Search for the cell housing the specified text and yield its (x, y) center coordinate. 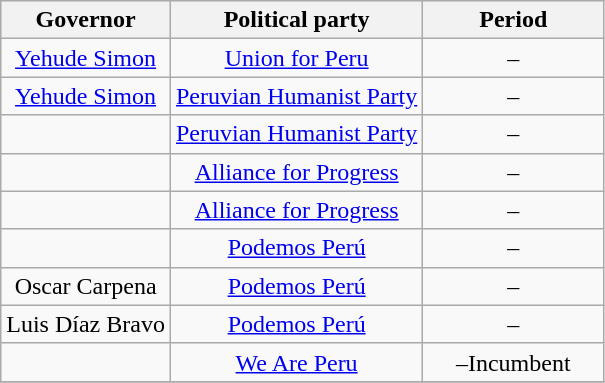
Political party (296, 20)
Oscar Carpena (86, 286)
Governor (86, 20)
Luis Díaz Bravo (86, 324)
–Incumbent (514, 362)
Union for Peru (296, 58)
Period (514, 20)
We Are Peru (296, 362)
